Capture the cell that displays the provided text and extract its (x, y) central coordinate. 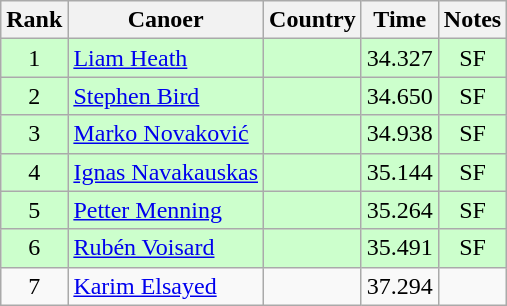
Rubén Voisard (166, 248)
Marko Novaković (166, 134)
Rank (34, 20)
Time (400, 20)
2 (34, 96)
34.327 (400, 58)
5 (34, 210)
7 (34, 286)
4 (34, 172)
Petter Menning (166, 210)
Stephen Bird (166, 96)
Karim Elsayed (166, 286)
1 (34, 58)
Country (313, 20)
Ignas Navakauskas (166, 172)
34.650 (400, 96)
Canoer (166, 20)
Liam Heath (166, 58)
34.938 (400, 134)
35.491 (400, 248)
37.294 (400, 286)
Notes (472, 20)
6 (34, 248)
3 (34, 134)
35.264 (400, 210)
35.144 (400, 172)
